Detect which cell encompasses the target text, then output its [X, Y] center coordinate. 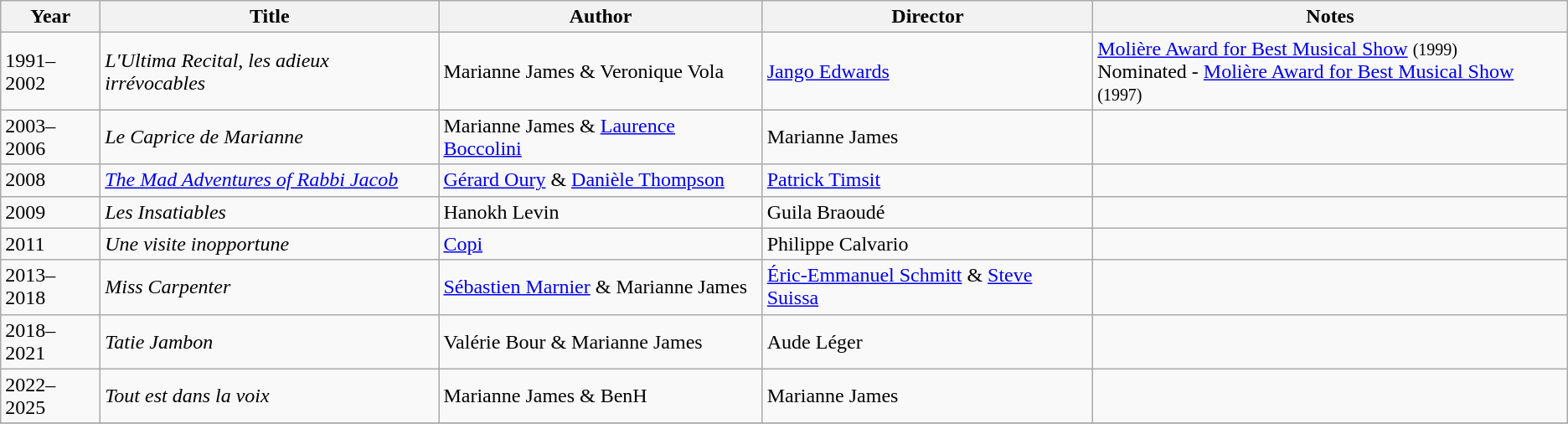
Molière Award for Best Musical Show (1999)Nominated - Molière Award for Best Musical Show (1997) [1330, 71]
Title [270, 17]
1991–2002 [50, 71]
2008 [50, 180]
Jango Edwards [927, 71]
Guila Braoudé [927, 212]
2018–2021 [50, 342]
Year [50, 17]
Hanokh Levin [601, 212]
Patrick Timsit [927, 180]
Marianne James & Laurence Boccolini [601, 137]
Tout est dans la voix [270, 396]
L'Ultima Recital, les adieux irrévocables [270, 71]
Copi [601, 244]
Philippe Calvario [927, 244]
Author [601, 17]
Une visite inopportune [270, 244]
Aude Léger [927, 342]
Notes [1330, 17]
2003–2006 [50, 137]
Éric-Emmanuel Schmitt & Steve Suissa [927, 287]
Tatie Jambon [270, 342]
Sébastien Marnier & Marianne James [601, 287]
Marianne James & Veronique Vola [601, 71]
2022–2025 [50, 396]
2013–2018 [50, 287]
Marianne James & BenH [601, 396]
Gérard Oury & Danièle Thompson [601, 180]
Miss Carpenter [270, 287]
Les Insatiables [270, 212]
2011 [50, 244]
Le Caprice de Marianne [270, 137]
The Mad Adventures of Rabbi Jacob [270, 180]
Director [927, 17]
Valérie Bour & Marianne James [601, 342]
2009 [50, 212]
